For the text-containing cell, return its midpoint in [x, y] coordinate format. 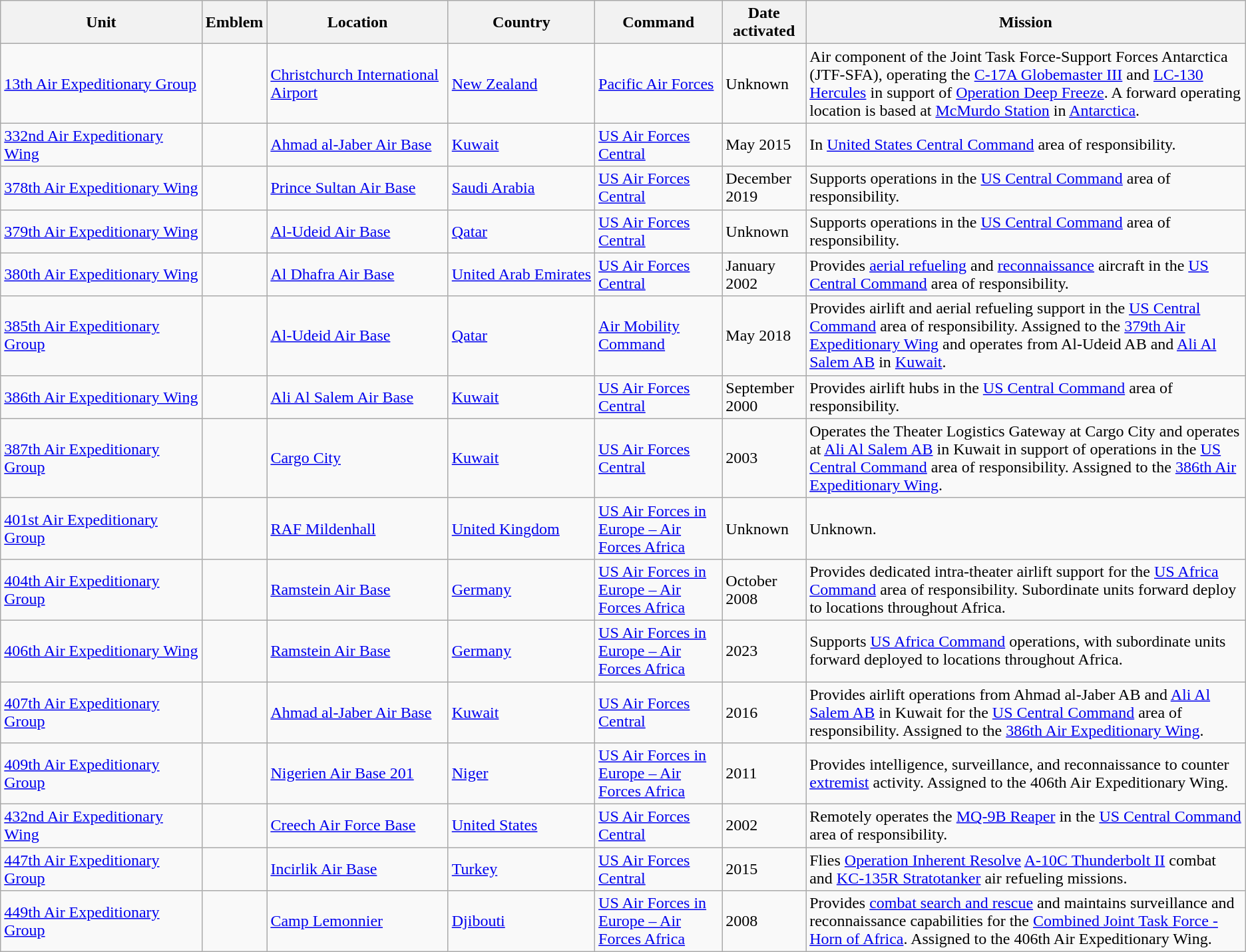
Flies Operation Inherent Resolve A-10C Thunderbolt II combat and KC-135R Stratotanker air refueling missions. [1026, 869]
Emblem [234, 23]
406th Air Expeditionary Wing [101, 651]
Mission [1026, 23]
Christchurch International Airport [357, 84]
January 2002 [764, 274]
May 2018 [764, 335]
Niger [521, 774]
Ali Al Salem Air Base [357, 397]
Al Dhafra Air Base [357, 274]
Provides aerial refueling and reconnaissance aircraft in the US Central Command area of responsibility. [1026, 274]
2015 [764, 869]
Command [659, 23]
United States [521, 826]
Djibouti [521, 921]
447th Air Expeditionary Group [101, 869]
2011 [764, 774]
409th Air Expeditionary Group [101, 774]
Country [521, 23]
In United States Central Command area of responsibility. [1026, 145]
404th Air Expeditionary Group [101, 589]
October 2008 [764, 589]
Air Mobility Command [659, 335]
Supports US Africa Command operations, with subordinate units forward deployed to locations throughout Africa. [1026, 651]
2008 [764, 921]
432nd Air Expeditionary Wing [101, 826]
Nigerien Air Base 201 [357, 774]
Prince Sultan Air Base [357, 188]
Camp Lemonnier [357, 921]
2023 [764, 651]
New Zealand [521, 84]
407th Air Expeditionary Group [101, 712]
380th Air Expeditionary Wing [101, 274]
Unit [101, 23]
Turkey [521, 869]
Provides intelligence, surveillance, and reconnaissance to counter extremist activity. Assigned to the 406th Air Expeditionary Wing. [1026, 774]
332nd Air Expeditionary Wing [101, 145]
2003 [764, 458]
Incirlik Air Base [357, 869]
387th Air Expeditionary Group [101, 458]
Location [357, 23]
December 2019 [764, 188]
13th Air Expeditionary Group [101, 84]
2002 [764, 826]
386th Air Expeditionary Wing [101, 397]
401st Air Expeditionary Group [101, 528]
449th Air Expeditionary Group [101, 921]
Pacific Air Forces [659, 84]
379th Air Expeditionary Wing [101, 232]
378th Air Expeditionary Wing [101, 188]
Unknown. [1026, 528]
May 2015 [764, 145]
September 2000 [764, 397]
Saudi Arabia [521, 188]
Date activated [764, 23]
2016 [764, 712]
Cargo City [357, 458]
Provides airlift hubs in the US Central Command area of responsibility. [1026, 397]
United Arab Emirates [521, 274]
385th Air Expeditionary Group [101, 335]
RAF Mildenhall [357, 528]
United Kingdom [521, 528]
Creech Air Force Base [357, 826]
Remotely operates the MQ-9B Reaper in the US Central Command area of responsibility. [1026, 826]
